For the text-containing cell, return its midpoint in (X, Y) coordinate format. 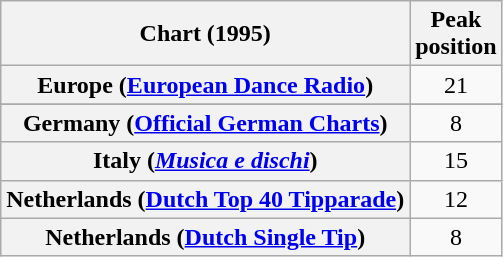
Europe (European Dance Radio) (206, 85)
21 (456, 85)
Germany (Official German Charts) (206, 123)
Netherlands (Dutch Top 40 Tipparade) (206, 199)
Peakposition (456, 34)
Italy (Musica e dischi) (206, 161)
Chart (1995) (206, 34)
15 (456, 161)
12 (456, 199)
Netherlands (Dutch Single Tip) (206, 237)
